Capture the cell that displays the provided text and extract its (x, y) central coordinate. 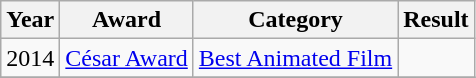
Year (30, 20)
Award (127, 20)
Best Animated Film (295, 58)
Category (295, 20)
César Award (127, 58)
2014 (30, 58)
Result (436, 20)
